Return [x, y] of the center of cell containing provided text 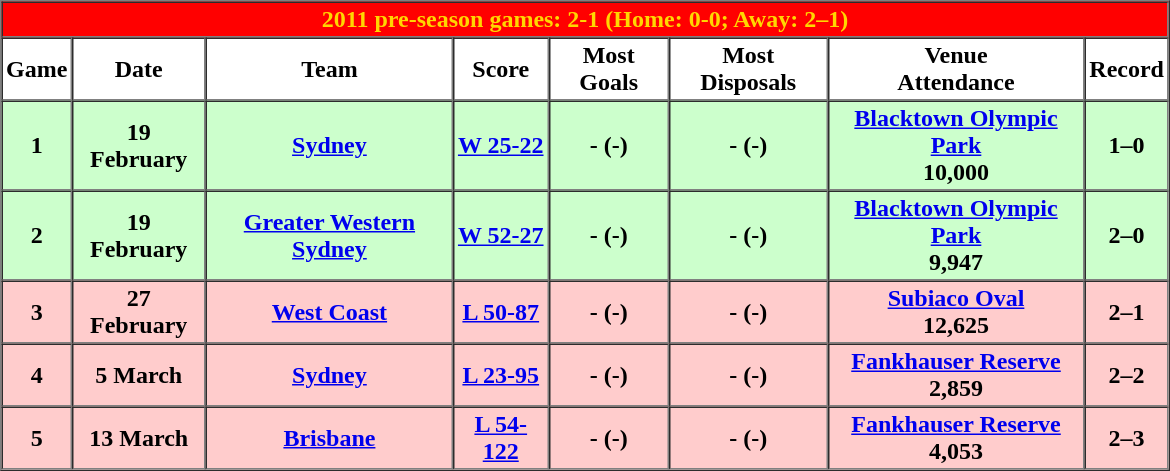
L 54-122 [500, 438]
13 March [139, 438]
2–3 [1127, 438]
Score [500, 70]
L 23-95 [500, 376]
2–0 [1127, 235]
2011 pre-season games: 2-1 (Home: 0-0; Away: 2–1) [586, 20]
1 [37, 145]
Game [37, 70]
3 [37, 312]
5 March [139, 376]
Most Goals [608, 70]
Team [330, 70]
Fankhauser Reserve2,859 [956, 376]
W 52-27 [500, 235]
Blacktown Olympic Park9,947 [956, 235]
Blacktown Olympic Park10,000 [956, 145]
2 [37, 235]
Date [139, 70]
27 February [139, 312]
Subiaco Oval12,625 [956, 312]
VenueAttendance [956, 70]
1–0 [1127, 145]
L 50-87 [500, 312]
4 [37, 376]
Record [1127, 70]
2–2 [1127, 376]
Greater Western Sydney [330, 235]
West Coast [330, 312]
W 25-22 [500, 145]
2–1 [1127, 312]
Most Disposals [748, 70]
5 [37, 438]
Brisbane [330, 438]
Fankhauser Reserve4,053 [956, 438]
